Return the (x, y) coordinate for the center point of the cell that contains the specified text.  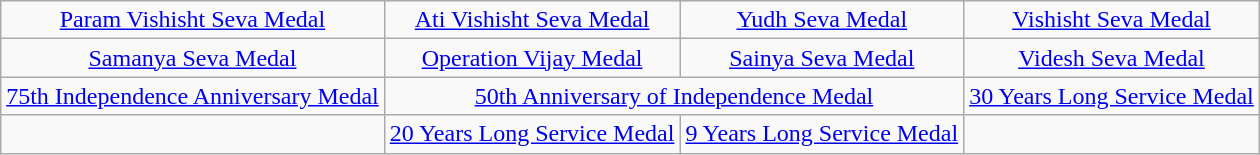
Yudh Seva Medal (822, 20)
Sainya Seva Medal (822, 58)
30 Years Long Service Medal (1112, 96)
50th Anniversary of Independence Medal (674, 96)
Vishisht Seva Medal (1112, 20)
9 Years Long Service Medal (822, 134)
Videsh Seva Medal (1112, 58)
Operation Vijay Medal (532, 58)
75th Independence Anniversary Medal (193, 96)
Samanya Seva Medal (193, 58)
20 Years Long Service Medal (532, 134)
Param Vishisht Seva Medal (193, 20)
Ati Vishisht Seva Medal (532, 20)
